Extract the [x, y] coordinate from the center of the cell holding the provided text.  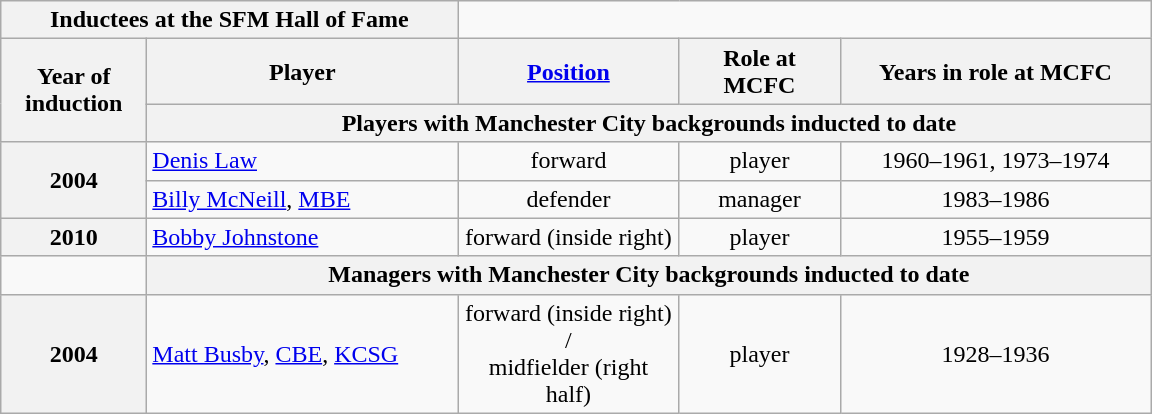
Players with Manchester City backgrounds inducted to date [649, 123]
manager [760, 199]
forward [568, 161]
Billy McNeill, MBE [302, 199]
forward (inside right) [568, 237]
Years in role at MCFC [996, 72]
Position [568, 72]
Matt Busby, CBE, KCSG [302, 354]
Managers with Manchester City backgrounds inducted to date [649, 275]
Player [302, 72]
1983–1986 [996, 199]
Role at MCFC [760, 72]
Inductees at the SFM Hall of Fame [230, 20]
defender [568, 199]
2010 [74, 237]
1955–1959 [996, 237]
Year of induction [74, 90]
Bobby Johnstone [302, 237]
forward (inside right) / midfielder (right half) [568, 354]
1960–1961, 1973–1974 [996, 161]
Denis Law [302, 161]
1928–1936 [996, 354]
